Scan for the cell matching the given text and deliver its [X, Y] coordinate at center. 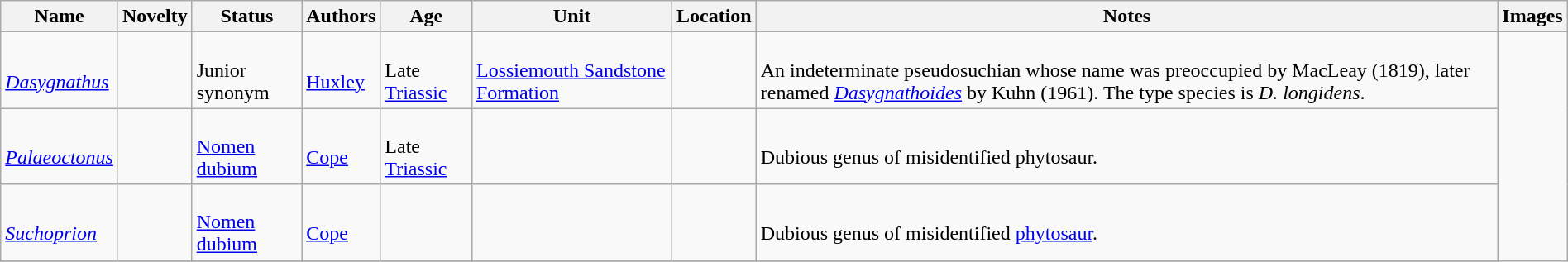
Age [427, 17]
Novelty [155, 17]
Lossiemouth Sandstone Formation [571, 70]
Images [1532, 17]
Notes [1126, 17]
Dasygnathus [60, 70]
Location [714, 17]
Status [246, 17]
Name [60, 17]
Palaeoctonus [60, 146]
Junior synonym [246, 70]
Unit [571, 17]
Suchoprion [60, 222]
Huxley [341, 70]
Authors [341, 17]
